Pinpoint the cell where the given text exists, returning its (X, Y) midpoint coordinate. 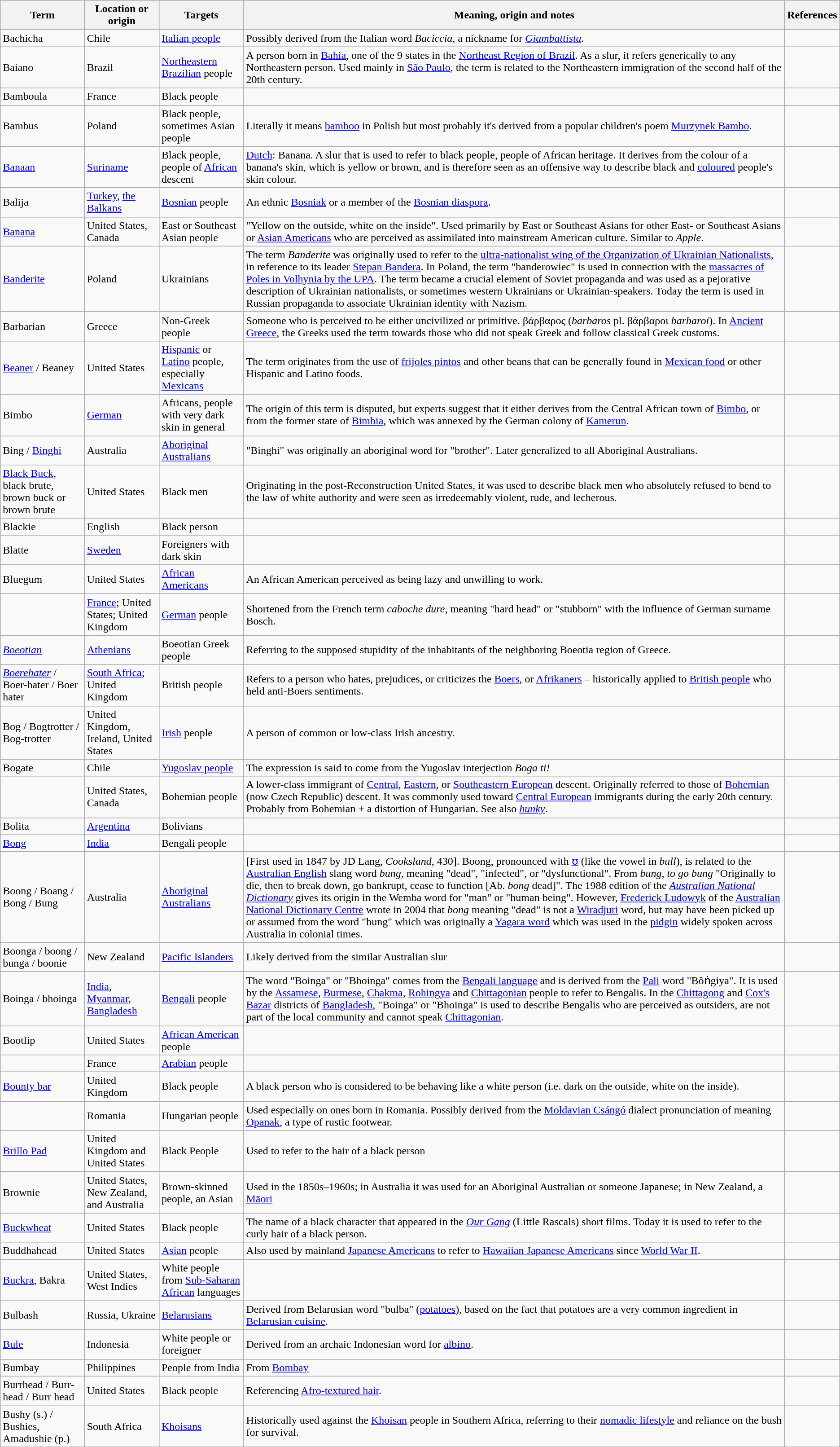
Boong / Boang / Bong / Bung (42, 897)
An African American perceived as being lazy and unwilling to work. (514, 579)
Black men (201, 492)
Boeotian (42, 650)
India, Myanmar, Bangladesh (122, 998)
Likely derived from the similar Australian slur (514, 957)
South Africa (122, 1426)
Boinga / bhoinga (42, 998)
Africans, people with very dark skin in general (201, 415)
Bing / Binghi (42, 450)
Bule (42, 1344)
Bachicha (42, 38)
Baiano (42, 67)
Black people, sometimes Asian people (201, 126)
Balija (42, 202)
German people (201, 615)
United Kingdom, Ireland, United States (122, 733)
Pacific Islanders (201, 957)
Northeastern Brazilian people (201, 67)
United Kingdom (122, 1086)
India (122, 843)
An ethnic Bosniak or a member of the Bosnian diaspora. (514, 202)
Bolita (42, 826)
Irish people (201, 733)
Bimbo (42, 415)
Brillo Pad (42, 1151)
English (122, 527)
Sweden (122, 550)
United States, West Indies (122, 1280)
United Kingdom and United States (122, 1151)
Black Buck, black brute, brown buck or brown brute (42, 492)
Bluegum (42, 579)
Derived from Belarusian word "bulba" (potatoes), based on the fact that potatoes are a very common ingredient in Belarusian cuisine. (514, 1315)
Bushy (s.) / Bushies, Amadushie (p.) (42, 1426)
United States, New Zealand, and Australia (122, 1192)
Suriname (122, 167)
Blackie (42, 527)
East or Southeast Asian people (201, 232)
Blatte (42, 550)
Barbarian (42, 326)
White people or foreigner (201, 1344)
Burrhead / Burr-head / Burr head (42, 1391)
Banderite (42, 279)
African Americans (201, 579)
Referencing Afro-textured hair. (514, 1391)
Bamboula (42, 97)
Khoisans (201, 1426)
Foreigners with dark skin (201, 550)
Brazil (122, 67)
Bambus (42, 126)
Yugoslav people (201, 768)
Buckwheat (42, 1227)
Also used by mainland Japanese Americans to refer to Hawaiian Japanese Americans since World War II. (514, 1251)
Italian people (201, 38)
Boonga / boong / bunga / boonie (42, 957)
Hungarian people (201, 1116)
Possibly derived from the Italian word Baciccia, a nickname for Giambattista. (514, 38)
Banana (42, 232)
Shortened from the French term caboche dure, meaning "hard head" or "stubborn" with the influence of German surname Bosch. (514, 615)
African American people (201, 1040)
Referring to the supposed stupidity of the inhabitants of the neighboring Boeotia region of Greece. (514, 650)
Argentina (122, 826)
Black people, people of African descent (201, 167)
Bohemian people (201, 797)
New Zealand (122, 957)
Arabian people (201, 1064)
Literally it means bamboo in Polish but most probably it's derived from a popular children's poem Murzynek Bambo. (514, 126)
Beaner / Beaney (42, 367)
Turkey, the Balkans (122, 202)
Bolivians (201, 826)
Banaan (42, 167)
Bumbay (42, 1368)
South Africa; United Kingdom (122, 685)
Hispanic or Latino people, especially Mexicans (201, 367)
Non-Greek people (201, 326)
Used in the 1850s–1960s; in Australia it was used for an Aboriginal Australian or someone Japanese; in New Zealand, a Māori (514, 1192)
Used to refer to the hair of a black person (514, 1151)
German (122, 415)
Meaning, origin and notes (514, 15)
Bogate (42, 768)
Historically used against the Khoisan people in Southern Africa, referring to their nomadic lifestyle and reliance on the bush for survival. (514, 1426)
People from India (201, 1368)
From Bombay (514, 1368)
Buckra, Bakra (42, 1280)
Romania (122, 1116)
Bog / Bogtrotter / Bog-trotter (42, 733)
France; United States; United Kingdom (122, 615)
Bootlip (42, 1040)
"Binghi" was originally an aboriginal word for "brother". Later generalized to all Aboriginal Australians. (514, 450)
Bulbash (42, 1315)
Black People (201, 1151)
Ukrainians (201, 279)
Athenians (122, 650)
Black person (201, 527)
British people (201, 685)
Brownie (42, 1192)
Bounty bar (42, 1086)
Term (42, 15)
The expression is said to come from the Yugoslav interjection Boga ti! (514, 768)
Asian people (201, 1251)
Philippines (122, 1368)
Belarusians (201, 1315)
White people from Sub-Saharan African languages (201, 1280)
Brown-skinned people, an Asian (201, 1192)
Indonesia (122, 1344)
Buddhahead (42, 1251)
Russia, Ukraine (122, 1315)
Boeotian Greek people (201, 650)
A person of common or low-class Irish ancestry. (514, 733)
A black person who is considered to be behaving like a white person (i.e. dark on the outside, white on the inside). (514, 1086)
Bosnian people (201, 202)
Bong (42, 843)
References (812, 15)
Boerehater / Boer-hater / Boer hater (42, 685)
Derived from an archaic Indonesian word for albino. (514, 1344)
Greece (122, 326)
The term originates from the use of frijoles pintos and other beans that can be generally found in Mexican food or other Hispanic and Latino foods. (514, 367)
Targets (201, 15)
Location or origin (122, 15)
